Identify which cell holds the provided text, then report its (X, Y) central coordinate. 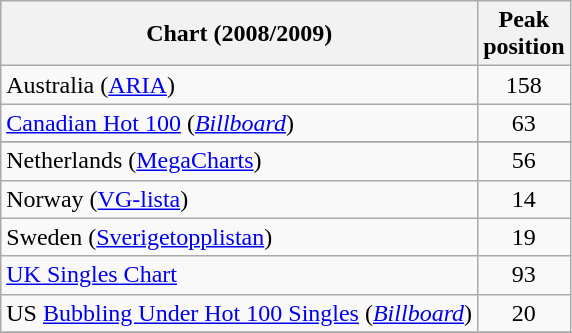
63 (524, 123)
Sweden (Sverigetopplistan) (240, 237)
158 (524, 85)
19 (524, 237)
Netherlands (MegaCharts) (240, 161)
US Bubbling Under Hot 100 Singles (Billboard) (240, 313)
Australia (ARIA) (240, 85)
20 (524, 313)
Chart (2008/2009) (240, 34)
Norway (VG-lista) (240, 199)
Canadian Hot 100 (Billboard) (240, 123)
14 (524, 199)
93 (524, 275)
Peakposition (524, 34)
56 (524, 161)
UK Singles Chart (240, 275)
